Identify which cell holds the provided text, then report its (X, Y) central coordinate. 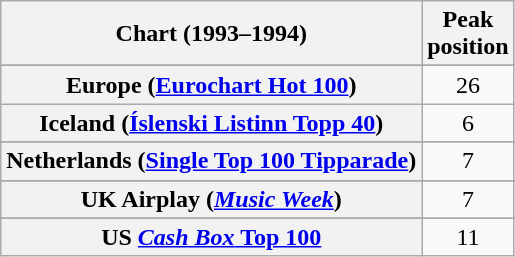
US Cash Box Top 100 (212, 237)
Peakposition (468, 34)
Chart (1993–1994) (212, 34)
26 (468, 85)
Netherlands (Single Top 100 Tipparade) (212, 161)
11 (468, 237)
UK Airplay (Music Week) (212, 199)
Iceland (Íslenski Listinn Topp 40) (212, 123)
6 (468, 123)
Europe (Eurochart Hot 100) (212, 85)
